Identify which cell holds the provided text, then report its [x, y] central coordinate. 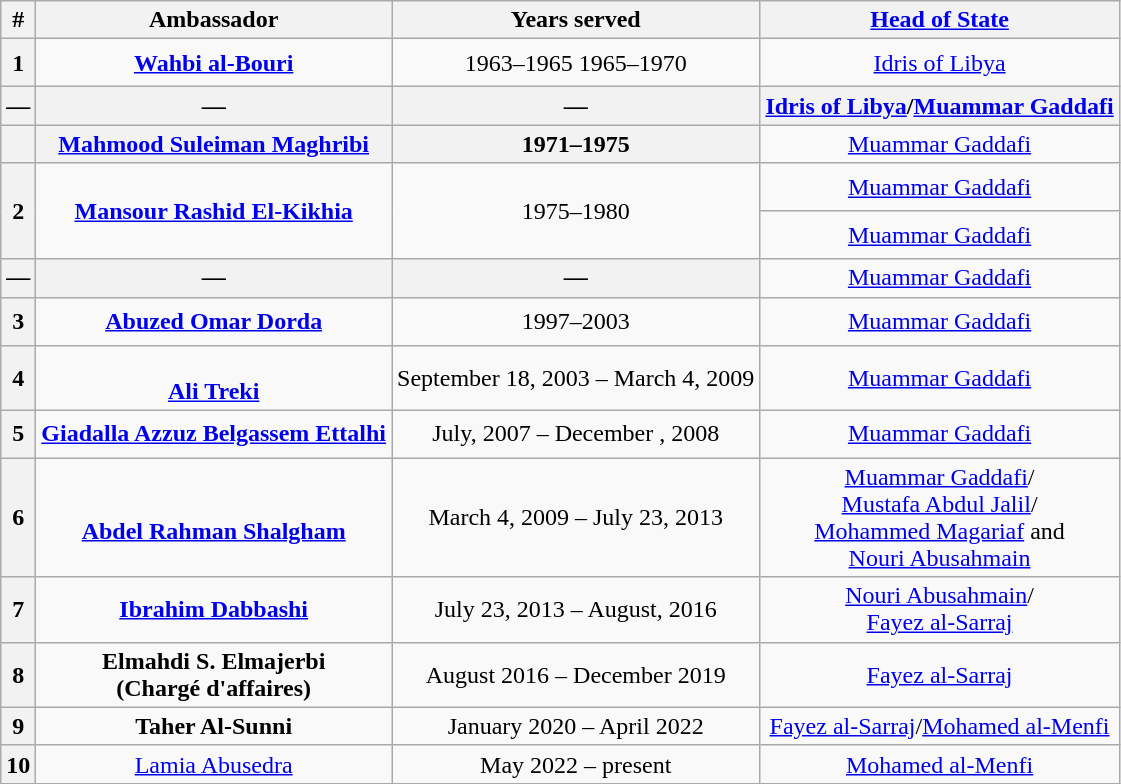
Nouri Abusahmain/Fayez al-Sarraj [940, 610]
1997–2003 [576, 321]
5 [18, 434]
July, 2007 – December , 2008 [576, 434]
Head of State [940, 20]
March 4, 2009 – July 23, 2013 [576, 518]
8 [18, 674]
9 [18, 726]
Elmahdi S. Elmajerbi(Chargé d'affaires) [214, 674]
September 18, 2003 – March 4, 2009 [576, 378]
Abuzed Omar Dorda [214, 321]
Ibrahim Dabbashi [214, 610]
1 [18, 63]
Mansour Rashid El-Kikhia [214, 211]
10 [18, 764]
Mahmood Suleiman Maghribi [214, 144]
# [18, 20]
Wahbi al-Bouri [214, 63]
Lamia Abusedra [214, 764]
3 [18, 321]
6 [18, 518]
July 23, 2013 – August, 2016 [576, 610]
Giadalla Azzuz Belgassem Ettalhi [214, 434]
Fayez al-Sarraj [940, 674]
1963–1965 1965–1970 [576, 63]
Ali Treki [214, 378]
7 [18, 610]
January 2020 – April 2022 [576, 726]
Mohamed al-Menfi [940, 764]
1971–1975 [576, 144]
Ambassador [214, 20]
Idris of Libya/Muammar Gaddafi [940, 106]
4 [18, 378]
Taher Al-Sunni [214, 726]
2 [18, 211]
Muammar Gaddafi/Mustafa Abdul Jalil/Mohammed Magariaf andNouri Abusahmain [940, 518]
Abdel Rahman Shalgham [214, 518]
Years served [576, 20]
May 2022 – present [576, 764]
Fayez al-Sarraj/Mohamed al-Menfi [940, 726]
1975–1980 [576, 211]
Idris of Libya [940, 63]
August 2016 – December 2019 [576, 674]
